Capture the cell that displays the provided text and extract its [X, Y] central coordinate. 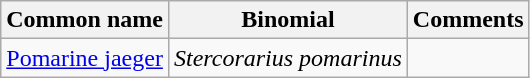
Pomarine jaeger [85, 58]
Stercorarius pomarinus [288, 58]
Binomial [288, 20]
Comments [468, 20]
Common name [85, 20]
